Capture the cell that displays the provided text and extract its (X, Y) central coordinate. 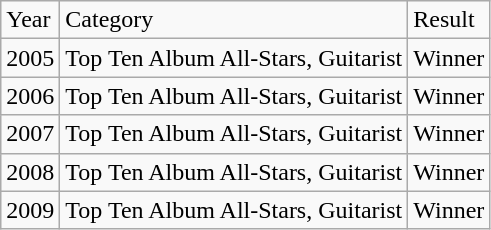
2006 (30, 96)
2008 (30, 172)
2005 (30, 58)
2009 (30, 210)
Result (449, 20)
2007 (30, 134)
Year (30, 20)
Category (234, 20)
